From the cell containing the given text, extract its center point as (X, Y) coordinate. 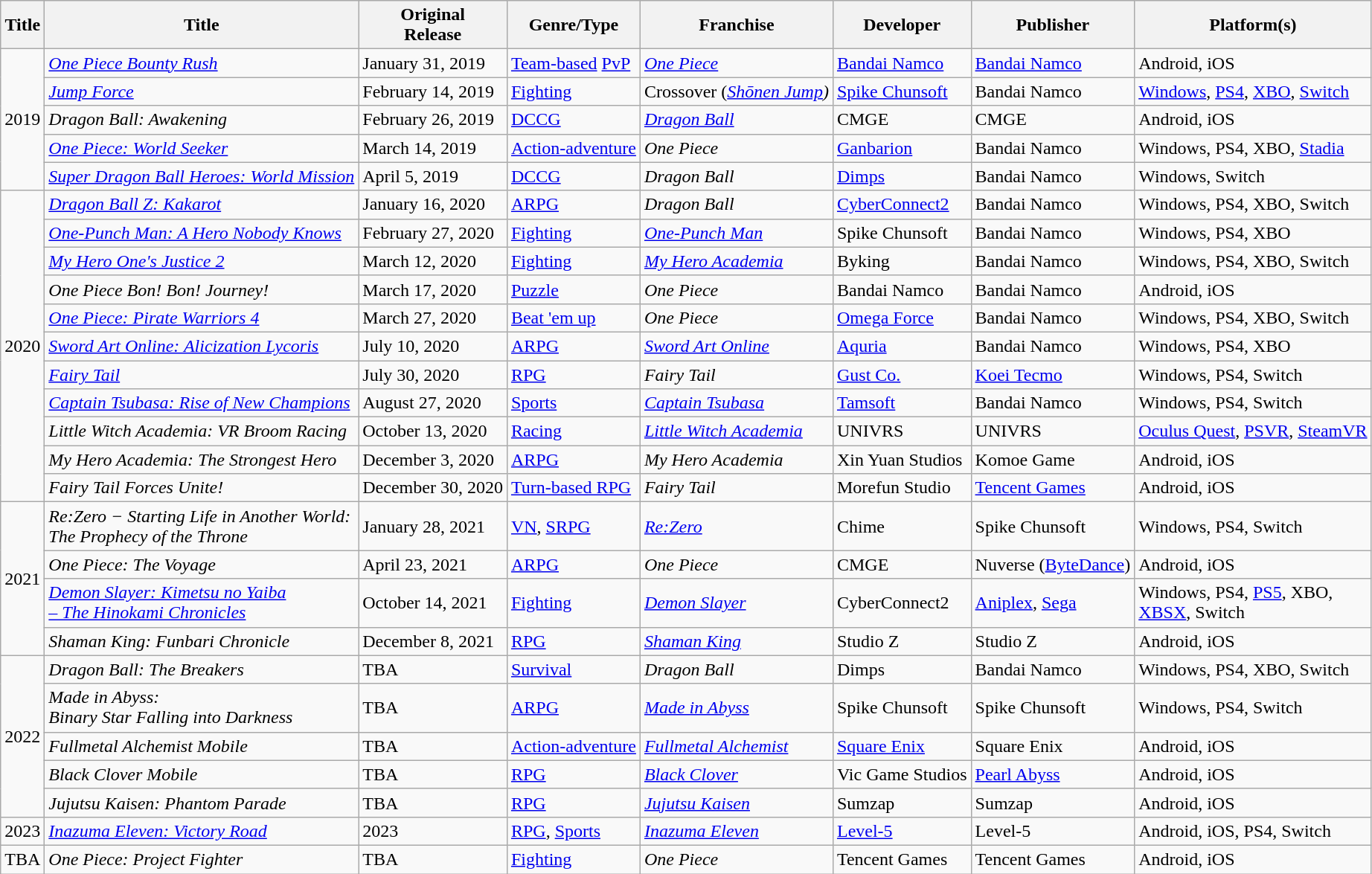
March 14, 2019 (433, 148)
Genre/Type (573, 25)
Fullmetal Alchemist Mobile (202, 746)
One Piece: Pirate Warriors 4 (202, 318)
Dragon Ball: Awakening (202, 120)
Made in Abyss:Binary Star Falling into Darkness (202, 708)
February 14, 2019 (433, 91)
Jump Force (202, 91)
October 14, 2021 (433, 603)
Platform(s) (1253, 25)
Vic Game Studios (902, 774)
April 5, 2019 (433, 176)
Aquria (902, 346)
2019 (22, 120)
August 27, 2020 (433, 403)
Ganbarion (902, 148)
Tamsoft (902, 403)
Developer (902, 25)
Nuverse (ByteDance) (1053, 565)
2020 (22, 347)
Crossover (Shōnen Jump) (737, 91)
Captain Tsubasa: Rise of New Champions (202, 403)
Super Dragon Ball Heroes: World Mission (202, 176)
April 23, 2021 (433, 565)
Byking (902, 261)
One Piece: The Voyage (202, 565)
Komoe Game (1053, 460)
Chime (902, 527)
Dragon Ball: The Breakers (202, 669)
One Piece: Project Fighter (202, 859)
July 30, 2020 (433, 374)
December 30, 2020 (433, 488)
Demon Slayer (737, 603)
Windows, PS4, XBO, Stadia (1253, 148)
Fairy Tail Forces Unite! (202, 488)
2022 (22, 736)
December 3, 2020 (433, 460)
Fullmetal Alchemist (737, 746)
Team-based PvP (573, 63)
July 10, 2020 (433, 346)
Shaman King: Funbari Chronicle (202, 641)
Black Clover (737, 774)
January 31, 2019 (433, 63)
Sports (573, 403)
January 28, 2021 (433, 527)
VN, SRPG (573, 527)
My Hero Academia: The Strongest Hero (202, 460)
Sword Art Online (737, 346)
Puzzle (573, 289)
One Piece: World Seeker (202, 148)
Gust Co. (902, 374)
October 13, 2020 (433, 431)
Survival (573, 669)
Turn-based RPG (573, 488)
March 27, 2020 (433, 318)
Windows, Switch (1253, 176)
December 8, 2021 (433, 641)
Inazuma Eleven: Victory Road (202, 831)
Jujutsu Kaisen: Phantom Parade (202, 803)
Morefun Studio (902, 488)
My Hero One's Justice 2 (202, 261)
Franchise (737, 25)
Re:Zero (737, 527)
OriginalRelease (433, 25)
February 27, 2020 (433, 233)
Little Witch Academia: VR Broom Racing (202, 431)
Publisher (1053, 25)
Pearl Abyss (1053, 774)
Android, iOS, PS4, Switch (1253, 831)
Racing (573, 431)
One Piece Bounty Rush (202, 63)
Inazuma Eleven (737, 831)
Windows, PS4, PS5, XBO,XBSX, Switch (1253, 603)
RPG, Sports (573, 831)
Beat 'em up (573, 318)
Oculus Quest, PSVR, SteamVR (1253, 431)
Black Clover Mobile (202, 774)
January 16, 2020 (433, 205)
One-Punch Man (737, 233)
Aniplex, Sega (1053, 603)
Captain Tsubasa (737, 403)
Dragon Ball Z: Kakarot (202, 205)
Koei Tecmo (1053, 374)
Jujutsu Kaisen (737, 803)
One Piece Bon! Bon! Journey! (202, 289)
Omega Force (902, 318)
Sword Art Online: Alicization Lycoris (202, 346)
2021 (22, 579)
Demon Slayer: Kimetsu no Yaiba– The Hinokami Chronicles (202, 603)
Re:Zero − Starting Life in Another World:The Prophecy of the Throne (202, 527)
March 12, 2020 (433, 261)
March 17, 2020 (433, 289)
Made in Abyss (737, 708)
Little Witch Academia (737, 431)
One-Punch Man: A Hero Nobody Knows (202, 233)
Xin Yuan Studios (902, 460)
Shaman King (737, 641)
February 26, 2019 (433, 120)
